Find where the given text appears and provide that cell's center as [X, Y] coordinate. 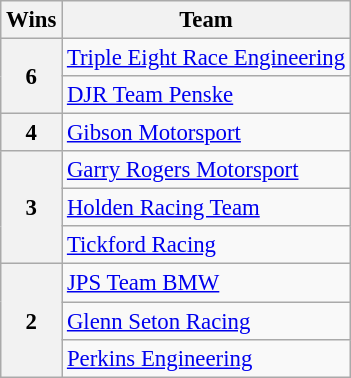
DJR Team Penske [206, 95]
4 [32, 133]
Glenn Seton Racing [206, 321]
Holden Racing Team [206, 208]
JPS Team BMW [206, 283]
Perkins Engineering [206, 358]
Gibson Motorsport [206, 133]
Team [206, 20]
6 [32, 76]
3 [32, 208]
Garry Rogers Motorsport [206, 170]
Tickford Racing [206, 245]
2 [32, 320]
Triple Eight Race Engineering [206, 58]
Wins [32, 20]
